Return the [x, y] coordinate for the center point of the cell that contains the specified text.  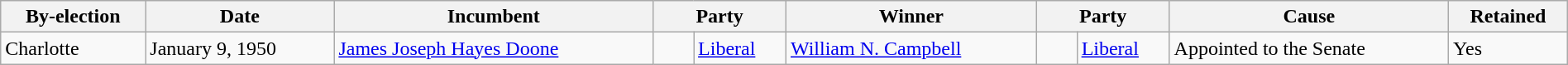
Winner [911, 17]
William N. Campbell [911, 48]
Appointed to the Senate [1309, 48]
By-election [73, 17]
James Joseph Hayes Doone [494, 48]
Cause [1309, 17]
Retained [1508, 17]
Date [240, 17]
Incumbent [494, 17]
Yes [1508, 48]
January 9, 1950 [240, 48]
Charlotte [73, 48]
